Identify which cell holds the provided text, then report its (X, Y) central coordinate. 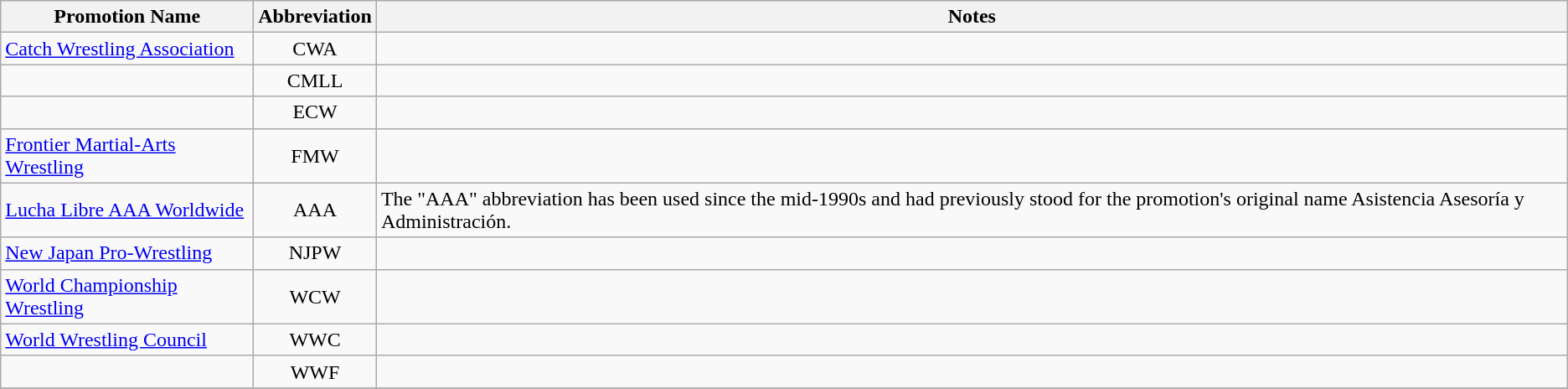
World Championship Wrestling (127, 297)
NJPW (315, 253)
WWF (315, 371)
Abbreviation (315, 17)
Catch Wrestling Association (127, 49)
Notes (972, 17)
ECW (315, 112)
CMLL (315, 80)
CWA (315, 49)
Frontier Martial-Arts Wrestling (127, 156)
WCW (315, 297)
World Wrestling Council (127, 340)
FMW (315, 156)
AAA (315, 210)
Lucha Libre AAA Worldwide (127, 210)
New Japan Pro-Wrestling (127, 253)
Promotion Name (127, 17)
WWC (315, 340)
